Pinpoint the cell where the given text exists, returning its [x, y] midpoint coordinate. 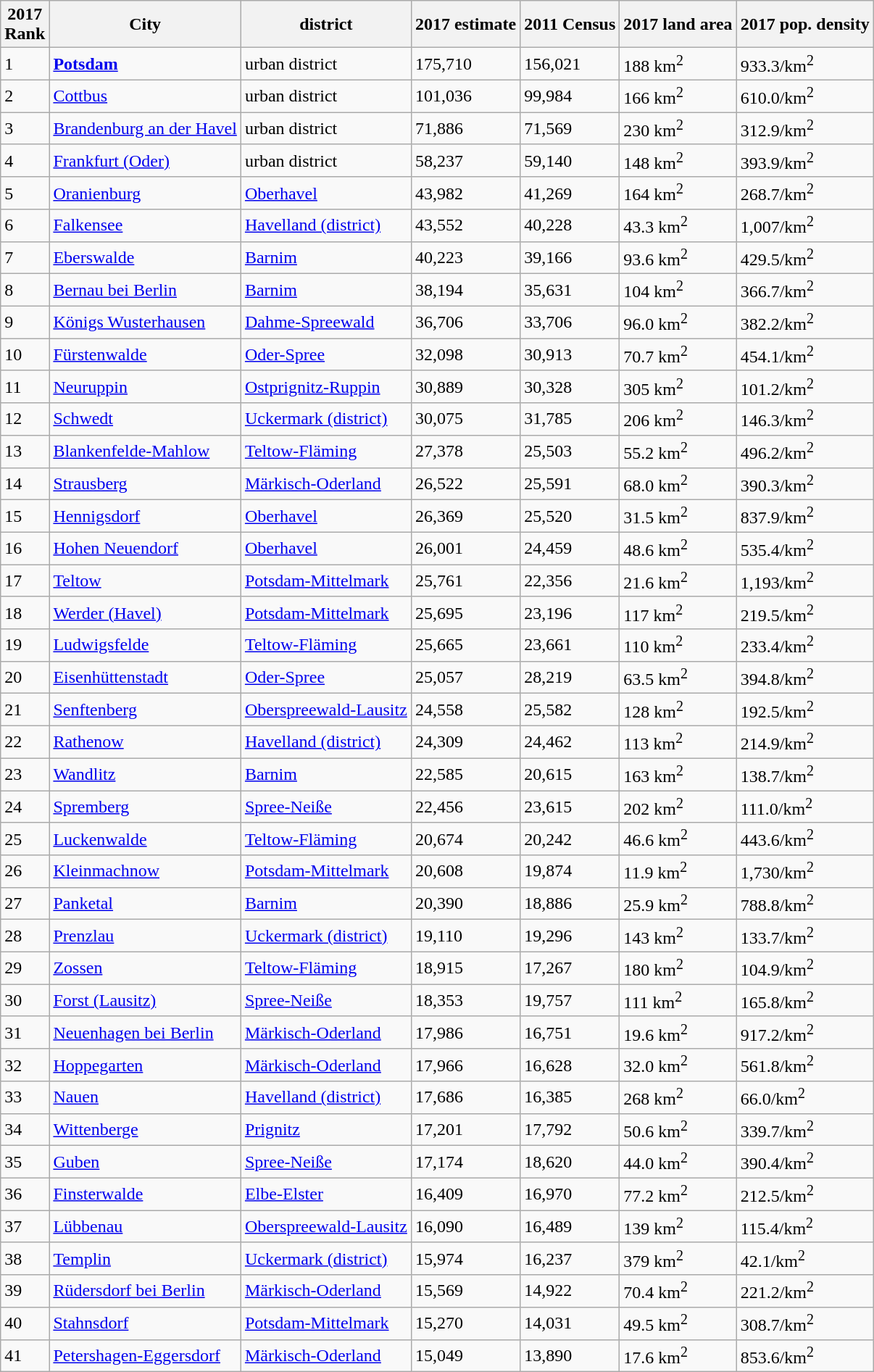
12 [25, 419]
Rüdersdorf bei Berlin [145, 1292]
31,785 [570, 419]
16,751 [570, 1032]
113 km2 [678, 742]
50.6 km2 [678, 1129]
Falkensee [145, 226]
17,174 [465, 1163]
48.6 km2 [678, 548]
Neuruppin [145, 387]
28,219 [570, 677]
26 [25, 871]
165.8/km2 [804, 1000]
454.1/km2 [804, 355]
Spremberg [145, 807]
41 [25, 1355]
17,201 [465, 1129]
18 [25, 613]
1,007/km2 [804, 226]
14,031 [570, 1323]
2 [25, 96]
17 [25, 581]
Blankenfelde-Mahlow [145, 451]
Hoppegarten [145, 1065]
35,631 [570, 290]
30,328 [570, 387]
23,615 [570, 807]
71,569 [570, 129]
18,620 [570, 1163]
34 [25, 1129]
214.9/km2 [804, 742]
19,296 [570, 936]
853.6/km2 [804, 1355]
366.7/km2 [804, 290]
128 km2 [678, 710]
443.6/km2 [804, 839]
382.2/km2 [804, 322]
40 [25, 1323]
115.4/km2 [804, 1226]
70.4 km2 [678, 1292]
Lübbenau [145, 1226]
43,982 [465, 193]
22,585 [465, 774]
101,036 [465, 96]
32 [25, 1065]
20,242 [570, 839]
2011 Census [570, 25]
4 [25, 161]
36 [25, 1194]
Neuenhagen bei Berlin [145, 1032]
16,385 [570, 1097]
192.5/km2 [804, 710]
37 [25, 1226]
20,615 [570, 774]
13 [25, 451]
11 [25, 387]
1,730/km2 [804, 871]
Frankfurt (Oder) [145, 161]
104 km2 [678, 290]
33 [25, 1097]
36,706 [465, 322]
Oranienburg [145, 193]
202 km2 [678, 807]
96.0 km2 [678, 322]
390.4/km2 [804, 1163]
10 [25, 355]
Werder (Havel) [145, 613]
339.7/km2 [804, 1129]
Wandlitz [145, 774]
496.2/km2 [804, 451]
15,049 [465, 1355]
22,356 [570, 581]
2017Rank [25, 25]
district [326, 25]
Brandenburg an der Havel [145, 129]
43.3 km2 [678, 226]
58,237 [465, 161]
30,889 [465, 387]
788.8/km2 [804, 903]
39,166 [570, 258]
Nauen [145, 1097]
18,886 [570, 903]
1 [25, 64]
561.8/km2 [804, 1065]
393.9/km2 [804, 161]
25.9 km2 [678, 903]
22 [25, 742]
24,558 [465, 710]
16,970 [570, 1194]
40,223 [465, 258]
25,520 [570, 516]
24,462 [570, 742]
230 km2 [678, 129]
55.2 km2 [678, 451]
390.3/km2 [804, 484]
Zossen [145, 968]
19,874 [570, 871]
40,228 [570, 226]
Eisenhüttenstadt [145, 677]
111.0/km2 [804, 807]
18,915 [465, 968]
93.6 km2 [678, 258]
Petershagen-Eggersdorf [145, 1355]
35 [25, 1163]
Kleinmachnow [145, 871]
19.6 km2 [678, 1032]
164 km2 [678, 193]
Stahnsdorf [145, 1323]
66.0/km2 [804, 1097]
837.9/km2 [804, 516]
27 [25, 903]
Guben [145, 1163]
233.4/km2 [804, 645]
19,110 [465, 936]
31 [25, 1032]
38,194 [465, 290]
25,665 [465, 645]
14 [25, 484]
17,686 [465, 1097]
17,986 [465, 1032]
77.2 km2 [678, 1194]
104.9/km2 [804, 968]
101.2/km2 [804, 387]
180 km2 [678, 968]
429.5/km2 [804, 258]
933.3/km2 [804, 64]
Prenzlau [145, 936]
Hennigsdorf [145, 516]
2017 pop. density [804, 25]
26,001 [465, 548]
15 [25, 516]
163 km2 [678, 774]
312.9/km2 [804, 129]
110 km2 [678, 645]
25,503 [570, 451]
Forst (Lausitz) [145, 1000]
15,974 [465, 1258]
21 [25, 710]
24,309 [465, 742]
Panketal [145, 903]
30,913 [570, 355]
308.7/km2 [804, 1323]
Hohen Neuendorf [145, 548]
24,459 [570, 548]
268.7/km2 [804, 193]
268 km2 [678, 1097]
25,761 [465, 581]
99,984 [570, 96]
26,522 [465, 484]
City [145, 25]
43,552 [465, 226]
21.6 km2 [678, 581]
148 km2 [678, 161]
917.2/km2 [804, 1032]
28 [25, 936]
Prignitz [326, 1129]
394.8/km2 [804, 677]
535.4/km2 [804, 548]
19,757 [570, 1000]
219.5/km2 [804, 613]
Luckenwalde [145, 839]
46.6 km2 [678, 839]
24 [25, 807]
23,196 [570, 613]
16 [25, 548]
5 [25, 193]
Cottbus [145, 96]
15,569 [465, 1292]
379 km2 [678, 1258]
156,021 [570, 64]
Dahme-Spreewald [326, 322]
39 [25, 1292]
16,237 [570, 1258]
175,710 [465, 64]
2017 land area [678, 25]
44.0 km2 [678, 1163]
25,695 [465, 613]
27,378 [465, 451]
20,390 [465, 903]
68.0 km2 [678, 484]
1,193/km2 [804, 581]
22,456 [465, 807]
Bernau bei Berlin [145, 290]
Wittenberge [145, 1129]
212.5/km2 [804, 1194]
Königs Wusterhausen [145, 322]
Ludwigsfelde [145, 645]
16,409 [465, 1194]
2017 estimate [465, 25]
70.7 km2 [678, 355]
138.7/km2 [804, 774]
30,075 [465, 419]
Fürstenwalde [145, 355]
3 [25, 129]
20,608 [465, 871]
16,090 [465, 1226]
139 km2 [678, 1226]
32,098 [465, 355]
188 km2 [678, 64]
13,890 [570, 1355]
26,369 [465, 516]
18,353 [465, 1000]
Senftenberg [145, 710]
25,057 [465, 677]
33,706 [570, 322]
Potsdam [145, 64]
20 [25, 677]
6 [25, 226]
Ostprignitz-Ruppin [326, 387]
30 [25, 1000]
221.2/km2 [804, 1292]
305 km2 [678, 387]
25 [25, 839]
111 km2 [678, 1000]
117 km2 [678, 613]
25,591 [570, 484]
Strausberg [145, 484]
16,489 [570, 1226]
Elbe-Elster [326, 1194]
32.0 km2 [678, 1065]
16,628 [570, 1065]
11.9 km2 [678, 871]
71,886 [465, 129]
23 [25, 774]
19 [25, 645]
59,140 [570, 161]
Rathenow [145, 742]
23,661 [570, 645]
42.1/km2 [804, 1258]
Templin [145, 1258]
29 [25, 968]
17,966 [465, 1065]
17,792 [570, 1129]
63.5 km2 [678, 677]
Finsterwalde [145, 1194]
146.3/km2 [804, 419]
15,270 [465, 1323]
41,269 [570, 193]
20,674 [465, 839]
143 km2 [678, 936]
610.0/km2 [804, 96]
9 [25, 322]
31.5 km2 [678, 516]
17,267 [570, 968]
25,582 [570, 710]
14,922 [570, 1292]
8 [25, 290]
166 km2 [678, 96]
Schwedt [145, 419]
133.7/km2 [804, 936]
17.6 km2 [678, 1355]
Eberswalde [145, 258]
7 [25, 258]
Teltow [145, 581]
38 [25, 1258]
206 km2 [678, 419]
49.5 km2 [678, 1323]
